Find where the given text appears and provide that cell's center as [x, y] coordinate. 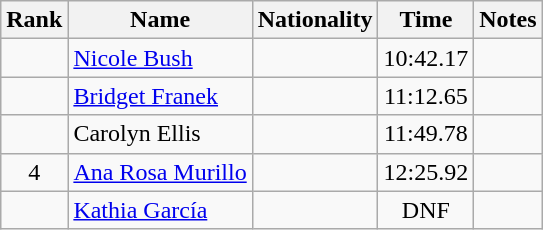
Name [160, 20]
DNF [426, 210]
Nicole Bush [160, 58]
4 [34, 172]
Carolyn Ellis [160, 134]
11:49.78 [426, 134]
Notes [508, 20]
10:42.17 [426, 58]
Rank [34, 20]
Ana Rosa Murillo [160, 172]
Kathia García [160, 210]
11:12.65 [426, 96]
Nationality [315, 20]
12:25.92 [426, 172]
Bridget Franek [160, 96]
Time [426, 20]
